Find where the given text appears and provide that cell's center as [x, y] coordinate. 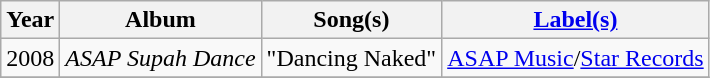
Year [30, 20]
Album [160, 20]
"Dancing Naked" [352, 58]
Label(s) [576, 20]
ASAP Music/Star Records [576, 58]
ASAP Supah Dance [160, 58]
2008 [30, 58]
Song(s) [352, 20]
